Detect which cell encompasses the target text, then output its [x, y] center coordinate. 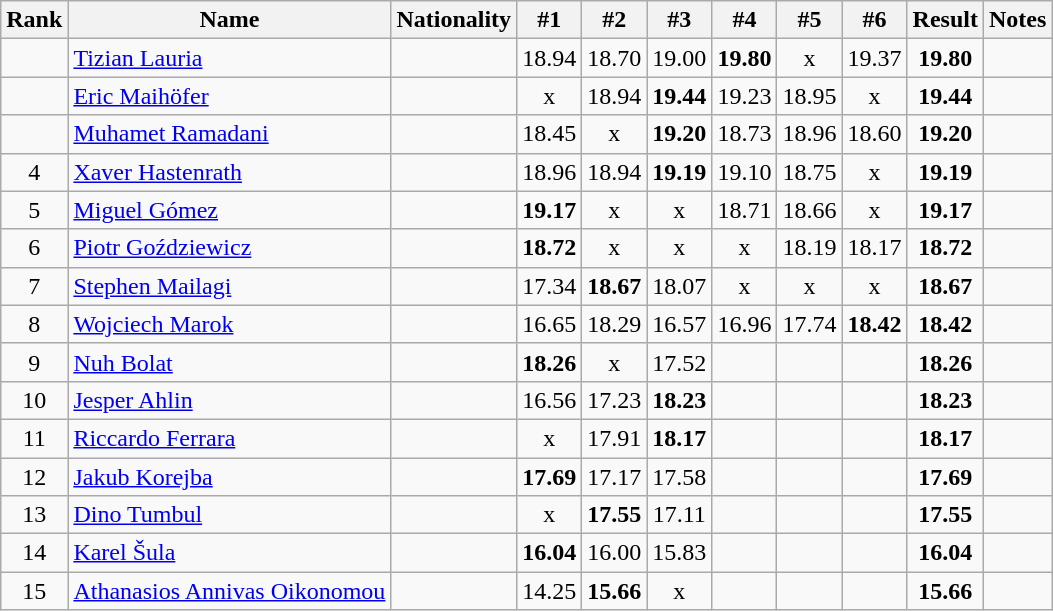
Eric Maihöfer [230, 96]
4 [34, 172]
15 [34, 591]
16.00 [614, 553]
12 [34, 477]
17.58 [680, 477]
18.60 [874, 134]
16.96 [744, 324]
Xaver Hastenrath [230, 172]
14.25 [550, 591]
Tizian Lauria [230, 58]
18.71 [744, 210]
5 [34, 210]
18.95 [810, 96]
Karel Šula [230, 553]
Miguel Gómez [230, 210]
16.56 [550, 400]
18.07 [680, 286]
13 [34, 515]
Notes [1017, 20]
#4 [744, 20]
19.10 [744, 172]
6 [34, 248]
18.75 [810, 172]
Jesper Ahlin [230, 400]
#6 [874, 20]
18.45 [550, 134]
#3 [680, 20]
18.73 [744, 134]
Nationality [454, 20]
11 [34, 438]
Rank [34, 20]
10 [34, 400]
Result [945, 20]
18.66 [810, 210]
#5 [810, 20]
17.17 [614, 477]
14 [34, 553]
Riccardo Ferrara [230, 438]
19.37 [874, 58]
Stephen Mailagi [230, 286]
8 [34, 324]
18.29 [614, 324]
17.11 [680, 515]
17.34 [550, 286]
15.83 [680, 553]
19.00 [680, 58]
17.91 [614, 438]
Dino Tumbul [230, 515]
Nuh Bolat [230, 362]
Athanasios Annivas Oikonomou [230, 591]
16.57 [680, 324]
18.19 [810, 248]
17.52 [680, 362]
#2 [614, 20]
Muhamet Ramadani [230, 134]
Jakub Korejba [230, 477]
Wojciech Marok [230, 324]
7 [34, 286]
18.70 [614, 58]
16.65 [550, 324]
#1 [550, 20]
Name [230, 20]
19.23 [744, 96]
17.74 [810, 324]
17.23 [614, 400]
9 [34, 362]
Piotr Goździewicz [230, 248]
